Detect which cell encompasses the target text, then output its [X, Y] center coordinate. 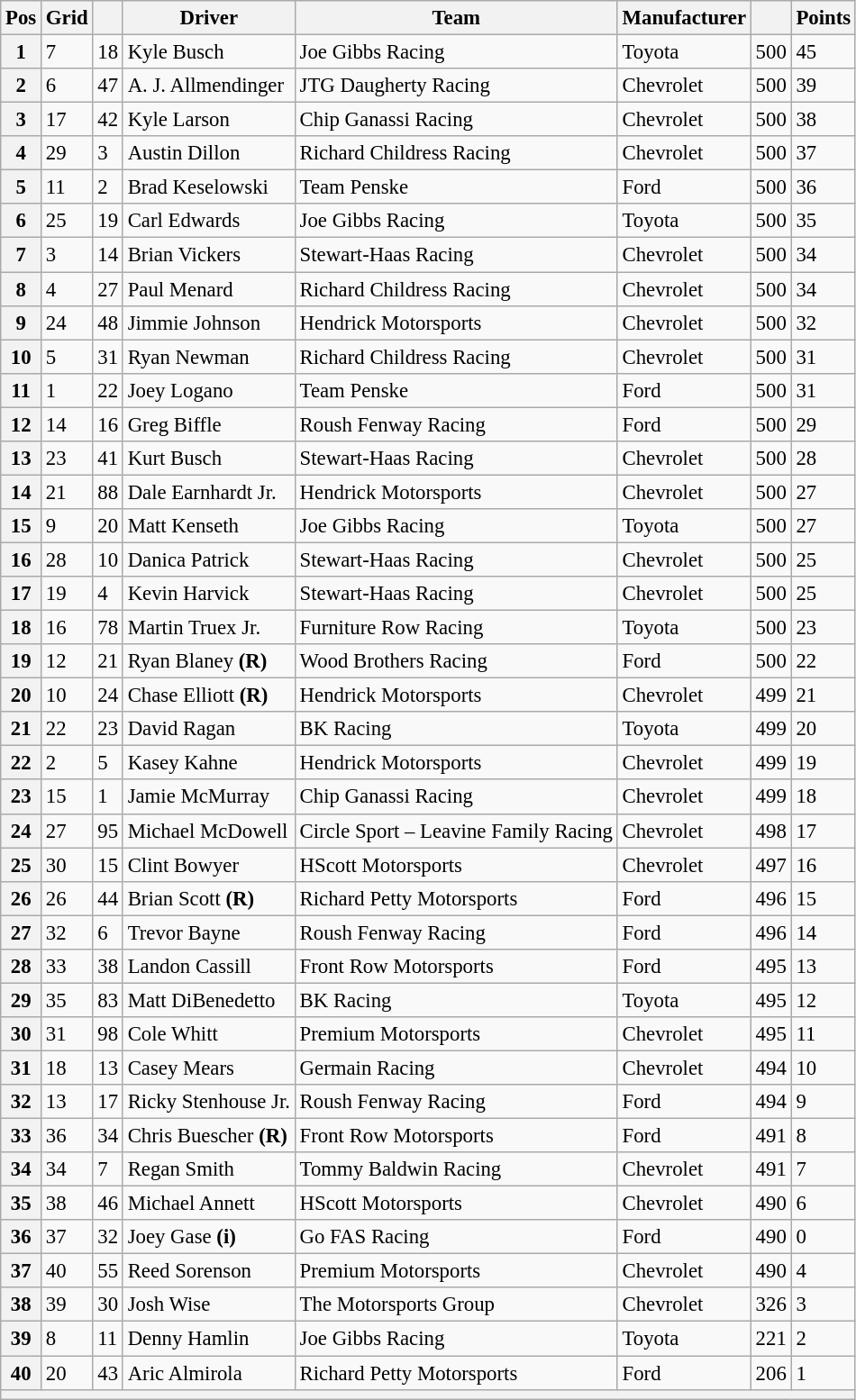
45 [824, 52]
98 [108, 1034]
Germain Racing [456, 1068]
Pos [22, 18]
Michael McDowell [209, 831]
Denny Hamlin [209, 1339]
83 [108, 1000]
Greg Biffle [209, 424]
Jamie McMurray [209, 797]
Joey Gase (i) [209, 1237]
Tommy Baldwin Racing [456, 1169]
498 [771, 831]
JTG Daugherty Racing [456, 86]
Kurt Busch [209, 459]
Kyle Busch [209, 52]
Austin Dillon [209, 153]
Points [824, 18]
Josh Wise [209, 1305]
Regan Smith [209, 1169]
Chase Elliott (R) [209, 695]
78 [108, 628]
326 [771, 1305]
A. J. Allmendinger [209, 86]
Landon Cassill [209, 967]
Ryan Blaney (R) [209, 661]
Driver [209, 18]
Ricky Stenhouse Jr. [209, 1102]
Cole Whitt [209, 1034]
0 [824, 1237]
44 [108, 898]
Ryan Newman [209, 357]
Dale Earnhardt Jr. [209, 492]
206 [771, 1373]
Matt DiBenedetto [209, 1000]
Carl Edwards [209, 221]
Chris Buescher (R) [209, 1136]
The Motorsports Group [456, 1305]
Casey Mears [209, 1068]
43 [108, 1373]
Furniture Row Racing [456, 628]
Reed Sorenson [209, 1271]
221 [771, 1339]
46 [108, 1204]
Go FAS Racing [456, 1237]
Brian Scott (R) [209, 898]
Manufacturer [684, 18]
47 [108, 86]
41 [108, 459]
Wood Brothers Racing [456, 661]
Joey Logano [209, 390]
Kevin Harvick [209, 594]
Danica Patrick [209, 559]
Martin Truex Jr. [209, 628]
Michael Annett [209, 1204]
Brian Vickers [209, 255]
48 [108, 323]
Team [456, 18]
David Ragan [209, 729]
42 [108, 120]
Trevor Bayne [209, 932]
Clint Bowyer [209, 865]
Matt Kenseth [209, 526]
Aric Almirola [209, 1373]
Kyle Larson [209, 120]
55 [108, 1271]
95 [108, 831]
Kasey Kahne [209, 763]
Paul Menard [209, 289]
Grid [67, 18]
497 [771, 865]
Circle Sport – Leavine Family Racing [456, 831]
Brad Keselowski [209, 187]
Jimmie Johnson [209, 323]
88 [108, 492]
